Extract the (X, Y) coordinate from the center of the cell holding the provided text.  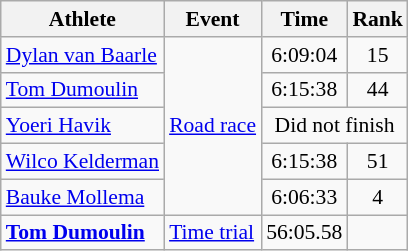
51 (378, 162)
Rank (378, 19)
44 (378, 90)
Wilco Kelderman (82, 162)
Time (304, 19)
6:06:33 (304, 197)
4 (378, 197)
15 (378, 55)
Did not finish (334, 126)
Bauke Mollema (82, 197)
Event (212, 19)
Yoeri Havik (82, 126)
Dylan van Baarle (82, 55)
Athlete (82, 19)
56:05.58 (304, 233)
Road race (212, 126)
6:09:04 (304, 55)
Time trial (212, 233)
